Determine the [X, Y] coordinate at the center of the cell enclosing the given text.  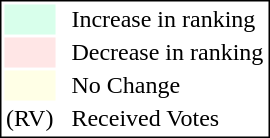
Increase in ranking [168, 19]
(RV) [29, 119]
No Change [168, 85]
Received Votes [168, 119]
Decrease in ranking [168, 53]
